From the cell containing the given text, extract its center point as (x, y) coordinate. 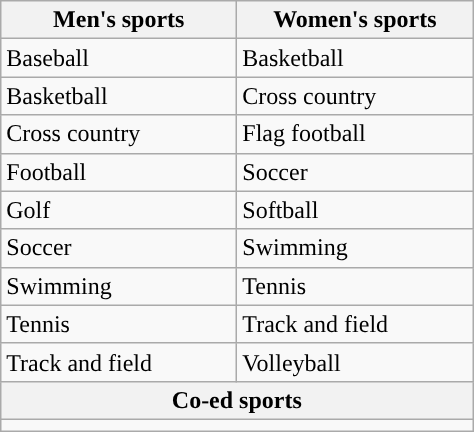
Golf (119, 210)
Women's sports (355, 20)
Baseball (119, 58)
Men's sports (119, 20)
Co-ed sports (237, 400)
Volleyball (355, 362)
Football (119, 172)
Flag football (355, 134)
Softball (355, 210)
